For the text-containing cell, return its midpoint in [X, Y] coordinate format. 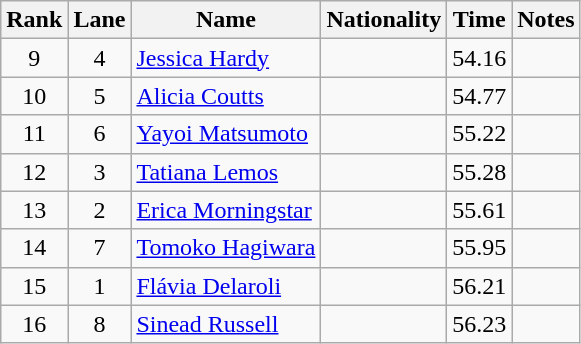
12 [34, 172]
54.16 [480, 58]
10 [34, 96]
9 [34, 58]
55.28 [480, 172]
Alicia Coutts [226, 96]
Erica Morningstar [226, 210]
16 [34, 324]
55.61 [480, 210]
11 [34, 134]
Tatiana Lemos [226, 172]
54.77 [480, 96]
8 [100, 324]
55.95 [480, 248]
1 [100, 286]
55.22 [480, 134]
7 [100, 248]
Notes [546, 20]
4 [100, 58]
5 [100, 96]
Lane [100, 20]
Nationality [384, 20]
14 [34, 248]
6 [100, 134]
Rank [34, 20]
Tomoko Hagiwara [226, 248]
56.23 [480, 324]
56.21 [480, 286]
Sinead Russell [226, 324]
Jessica Hardy [226, 58]
3 [100, 172]
Name [226, 20]
Flávia Delaroli [226, 286]
Yayoi Matsumoto [226, 134]
13 [34, 210]
15 [34, 286]
2 [100, 210]
Time [480, 20]
